Extract the [x, y] coordinate from the center of the cell holding the provided text.  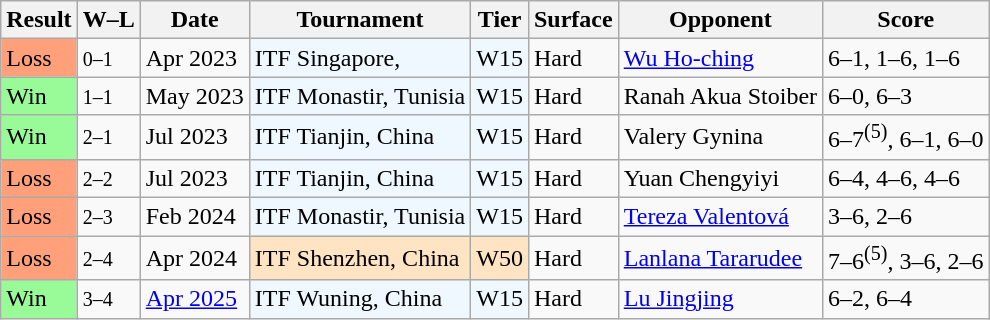
ITF Wuning, China [360, 299]
Tier [500, 20]
Tereza Valentová [720, 217]
W–L [108, 20]
Surface [573, 20]
ITF Shenzhen, China [360, 258]
Feb 2024 [194, 217]
Yuan Chengyiyi [720, 178]
2–3 [108, 217]
Apr 2025 [194, 299]
2–2 [108, 178]
May 2023 [194, 96]
Score [906, 20]
2–4 [108, 258]
Date [194, 20]
Apr 2024 [194, 258]
3–6, 2–6 [906, 217]
6–2, 6–4 [906, 299]
2–1 [108, 138]
Lanlana Tararudee [720, 258]
Result [39, 20]
Ranah Akua Stoiber [720, 96]
Tournament [360, 20]
0–1 [108, 58]
Apr 2023 [194, 58]
3–4 [108, 299]
Lu Jingjing [720, 299]
6–0, 6–3 [906, 96]
Valery Gynina [720, 138]
Wu Ho-ching [720, 58]
1–1 [108, 96]
6–4, 4–6, 4–6 [906, 178]
W50 [500, 258]
6–1, 1–6, 1–6 [906, 58]
6–7(5), 6–1, 6–0 [906, 138]
7–6(5), 3–6, 2–6 [906, 258]
Opponent [720, 20]
ITF Singapore, [360, 58]
